Locate the cell with the specified text and output its [x, y] center coordinate. 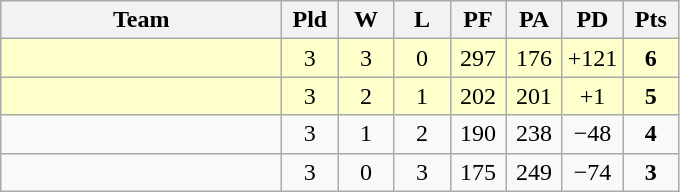
+121 [592, 58]
176 [534, 58]
L [422, 20]
5 [651, 96]
Pts [651, 20]
+1 [592, 96]
297 [478, 58]
−48 [592, 134]
PF [478, 20]
6 [651, 58]
190 [478, 134]
238 [534, 134]
PD [592, 20]
Team [142, 20]
W [366, 20]
PA [534, 20]
175 [478, 172]
Pld [310, 20]
201 [534, 96]
4 [651, 134]
−74 [592, 172]
249 [534, 172]
202 [478, 96]
